Scan for the cell matching the given text and deliver its (x, y) coordinate at center. 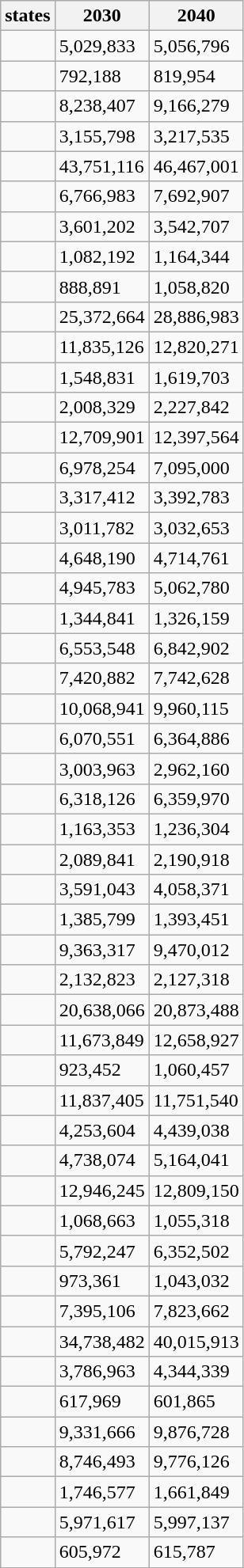
1,082,192 (101, 256)
4,439,038 (196, 1130)
1,055,318 (196, 1221)
11,751,540 (196, 1100)
28,886,983 (196, 317)
973,361 (101, 1281)
888,891 (101, 287)
1,385,799 (101, 920)
7,095,000 (196, 468)
7,692,907 (196, 196)
7,742,628 (196, 678)
20,873,488 (196, 1010)
6,359,970 (196, 799)
2,962,160 (196, 769)
1,058,820 (196, 287)
9,470,012 (196, 950)
1,236,304 (196, 829)
9,960,115 (196, 708)
6,978,254 (101, 468)
1,344,841 (101, 618)
4,945,783 (101, 588)
12,397,564 (196, 438)
7,420,882 (101, 678)
3,155,798 (101, 136)
6,070,551 (101, 738)
20,638,066 (101, 1010)
2,190,918 (196, 859)
615,787 (196, 1552)
12,820,271 (196, 347)
3,011,782 (101, 528)
2,127,318 (196, 980)
5,971,617 (101, 1522)
11,673,849 (101, 1040)
1,163,353 (101, 829)
12,709,901 (101, 438)
7,823,662 (196, 1311)
1,326,159 (196, 618)
12,809,150 (196, 1190)
6,766,983 (101, 196)
12,658,927 (196, 1040)
states (28, 16)
5,056,796 (196, 46)
3,542,707 (196, 226)
12,946,245 (101, 1190)
2,132,823 (101, 980)
3,217,535 (196, 136)
2,089,841 (101, 859)
923,452 (101, 1070)
40,015,913 (196, 1342)
9,363,317 (101, 950)
4,738,074 (101, 1160)
8,746,493 (101, 1462)
3,786,963 (101, 1372)
792,188 (101, 76)
10,068,941 (101, 708)
2030 (101, 16)
3,032,653 (196, 528)
5,029,833 (101, 46)
605,972 (101, 1552)
5,792,247 (101, 1251)
6,364,886 (196, 738)
4,344,339 (196, 1372)
3,003,963 (101, 769)
1,619,703 (196, 378)
2,227,842 (196, 408)
6,553,548 (101, 648)
6,318,126 (101, 799)
8,238,407 (101, 106)
9,776,126 (196, 1462)
46,467,001 (196, 166)
11,835,126 (101, 347)
1,164,344 (196, 256)
9,876,728 (196, 1432)
6,842,902 (196, 648)
5,062,780 (196, 588)
3,317,412 (101, 498)
4,253,604 (101, 1130)
5,997,137 (196, 1522)
3,392,783 (196, 498)
7,395,106 (101, 1311)
1,661,849 (196, 1492)
617,969 (101, 1402)
3,591,043 (101, 890)
1,393,451 (196, 920)
4,058,371 (196, 890)
9,331,666 (101, 1432)
4,648,190 (101, 558)
9,166,279 (196, 106)
819,954 (196, 76)
1,060,457 (196, 1070)
2040 (196, 16)
5,164,041 (196, 1160)
601,865 (196, 1402)
4,714,761 (196, 558)
6,352,502 (196, 1251)
1,043,032 (196, 1281)
3,601,202 (101, 226)
1,548,831 (101, 378)
2,008,329 (101, 408)
1,746,577 (101, 1492)
25,372,664 (101, 317)
11,837,405 (101, 1100)
1,068,663 (101, 1221)
43,751,116 (101, 166)
34,738,482 (101, 1342)
